For the text-containing cell, return its midpoint in [X, Y] coordinate format. 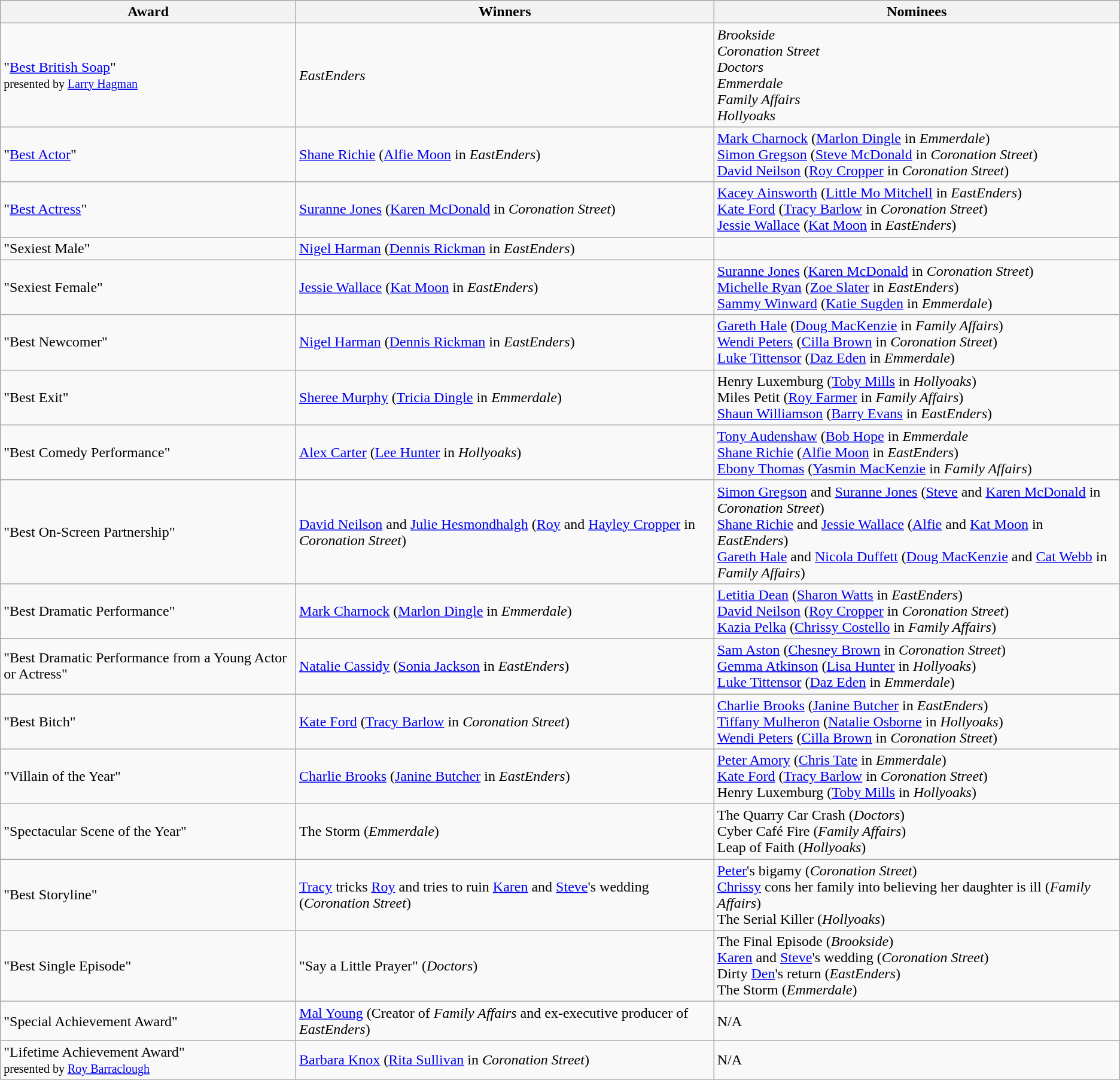
"Best Actor" [148, 154]
Charlie Brooks (Janine Butcher in EastEnders) Tiffany Mulheron (Natalie Osborne in Hollyoaks) Wendi Peters (Cilla Brown in Coronation Street) [917, 722]
"Say a Little Prayer" (Doctors) [505, 966]
"Sexiest Female" [148, 287]
Tony Audenshaw (Bob Hope in Emmerdale Shane Richie (Alfie Moon in EastEnders) Ebony Thomas (Yasmin MacKenzie in Family Affairs) [917, 452]
David Neilson and Julie Hesmondhalgh (Roy and Hayley Cropper in Coronation Street) [505, 531]
The Quarry Car Crash (Doctors) Cyber Café Fire (Family Affairs) Leap of Faith (Hollyoaks) [917, 832]
"Best Dramatic Performance" [148, 611]
Sam Aston (Chesney Brown in Coronation Street) Gemma Atkinson (Lisa Hunter in Hollyoaks) Luke Tittensor (Daz Eden in Emmerdale) [917, 666]
"Best On-Screen Partnership" [148, 531]
Suranne Jones (Karen McDonald in Coronation Street) [505, 209]
"Spectacular Scene of the Year" [148, 832]
"Best Single Episode" [148, 966]
Nominees [917, 12]
Winners [505, 12]
"Lifetime Achievement Award"presented by Roy Barraclough [148, 1060]
"Best Bitch" [148, 722]
Barbara Knox (Rita Sullivan in Coronation Street) [505, 1060]
Sheree Murphy (Tricia Dingle in Emmerdale) [505, 397]
Peter's bigamy (Coronation Street) Chrissy cons her family into believing her daughter is ill (Family Affairs) The Serial Killer (Hollyoaks) [917, 895]
Brookside Coronation Street Doctors Emmerdale Family Affairs Hollyoaks [917, 75]
Kacey Ainsworth (Little Mo Mitchell in EastEnders) Kate Ford (Tracy Barlow in Coronation Street) Jessie Wallace (Kat Moon in EastEnders) [917, 209]
"Sexiest Male" [148, 248]
"Best Exit" [148, 397]
Mal Young (Creator of Family Affairs and ex-executive producer of EastEnders) [505, 1021]
The Final Episode (Brookside) Karen and Steve's wedding (Coronation Street) Dirty Den's return (EastEnders) The Storm (Emmerdale) [917, 966]
Mark Charnock (Marlon Dingle in Emmerdale) Simon Gregson (Steve McDonald in Coronation Street) David Neilson (Roy Cropper in Coronation Street) [917, 154]
"Special Achievement Award" [148, 1021]
"Best Newcomer" [148, 342]
Alex Carter (Lee Hunter in Hollyoaks) [505, 452]
Mark Charnock (Marlon Dingle in Emmerdale) [505, 611]
Charlie Brooks (Janine Butcher in EastEnders) [505, 777]
The Storm (Emmerdale) [505, 832]
Suranne Jones (Karen McDonald in Coronation Street) Michelle Ryan (Zoe Slater in EastEnders) Sammy Winward (Katie Sugden in Emmerdale) [917, 287]
"Villain of the Year" [148, 777]
"Best Comedy Performance" [148, 452]
Shane Richie (Alfie Moon in EastEnders) [505, 154]
Tracy tricks Roy and tries to ruin Karen and Steve's wedding (Coronation Street) [505, 895]
"Best British Soap"presented by Larry Hagman [148, 75]
Gareth Hale (Doug MacKenzie in Family Affairs) Wendi Peters (Cilla Brown in Coronation Street) Luke Tittensor (Daz Eden in Emmerdale) [917, 342]
EastEnders [505, 75]
Jessie Wallace (Kat Moon in EastEnders) [505, 287]
Peter Amory (Chris Tate in Emmerdale) Kate Ford (Tracy Barlow in Coronation Street) Henry Luxemburg (Toby Mills in Hollyoaks) [917, 777]
Letitia Dean (Sharon Watts in EastEnders) David Neilson (Roy Cropper in Coronation Street) Kazia Pelka (Chrissy Costello in Family Affairs) [917, 611]
Natalie Cassidy (Sonia Jackson in EastEnders) [505, 666]
"Best Actress" [148, 209]
"Best Storyline" [148, 895]
"Best Dramatic Performance from a Young Actor or Actress" [148, 666]
Award [148, 12]
Henry Luxemburg (Toby Mills in Hollyoaks) Miles Petit (Roy Farmer in Family Affairs) Shaun Williamson (Barry Evans in EastEnders) [917, 397]
Kate Ford (Tracy Barlow in Coronation Street) [505, 722]
